From the cell containing the given text, extract its center point as [X, Y] coordinate. 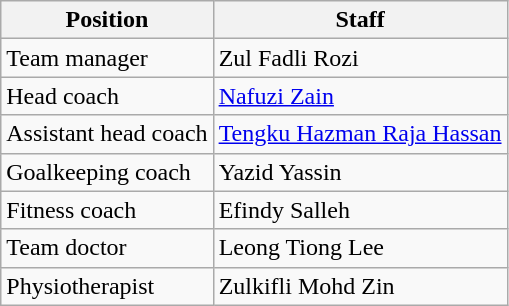
Leong Tiong Lee [360, 248]
Team manager [107, 58]
Goalkeeping coach [107, 172]
Efindy Salleh [360, 210]
Physiotherapist [107, 286]
Staff [360, 20]
Zulkifli Mohd Zin [360, 286]
Head coach [107, 96]
Yazid Yassin [360, 172]
Assistant head coach [107, 134]
Zul Fadli Rozi [360, 58]
Nafuzi Zain [360, 96]
Team doctor [107, 248]
Fitness coach [107, 210]
Tengku Hazman Raja Hassan [360, 134]
Position [107, 20]
